Find where the given text appears and provide that cell's center as (x, y) coordinate. 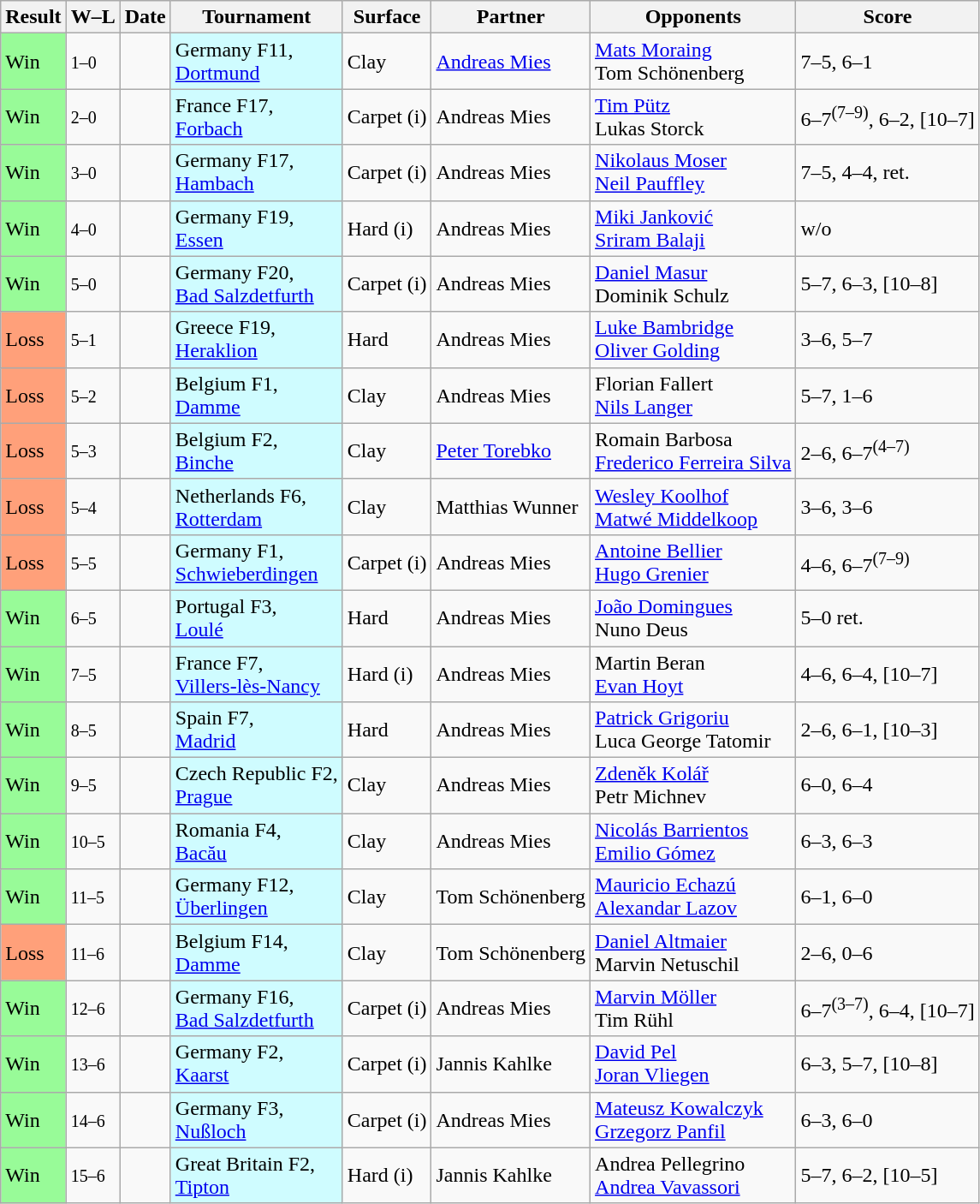
Belgium F1, Damme (257, 396)
João Domingues Nuno Deus (693, 618)
2–6, 0–6 (888, 952)
w/o (888, 228)
5–1 (92, 339)
Miki Janković Sriram Balaji (693, 228)
7–5, 4–4, ret. (888, 173)
Netherlands F6, Rotterdam (257, 507)
Germany F3, Nußloch (257, 1120)
Antoine Bellier Hugo Grenier (693, 562)
Germany F11, Dortmund (257, 62)
Mateusz Kowalczyk Grzegorz Panfil (693, 1120)
9–5 (92, 786)
Score (888, 17)
2–0 (92, 116)
6–0, 6–4 (888, 786)
2–6, 6–7(4–7) (888, 450)
8–5 (92, 730)
Nikolaus Moser Neil Pauffley (693, 173)
Daniel Altmaier Marvin Netuschil (693, 952)
Belgium F14, Damme (257, 952)
Germany F12, Überlingen (257, 897)
4–0 (92, 228)
14–6 (92, 1120)
Daniel Masur Dominik Schulz (693, 284)
Florian Fallert Nils Langer (693, 396)
Great Britain F2, Tipton (257, 1175)
7–5, 6–1 (888, 62)
5–0 ret. (888, 618)
Germany F20, Bad Salzdetfurth (257, 284)
Result (33, 17)
Czech Republic F2, Prague (257, 786)
Mats Moraing Tom Schönenberg (693, 62)
6–1, 6–0 (888, 897)
Germany F1, Schwieberdingen (257, 562)
3–0 (92, 173)
Tournament (257, 17)
6–7(3–7), 6–4, [10–7] (888, 1009)
David Pel Joran Vliegen (693, 1064)
5–7, 6–2, [10–5] (888, 1175)
Surface (387, 17)
10–5 (92, 841)
5–7, 6–3, [10–8] (888, 284)
Date (146, 17)
France F7, Villers-lès-Nancy (257, 673)
6–7(7–9), 6–2, [10–7] (888, 116)
Romain Barbosa Frederico Ferreira Silva (693, 450)
4–6, 6–4, [10–7] (888, 673)
5–7, 1–6 (888, 396)
Opponents (693, 17)
Germany F17, Hambach (257, 173)
11–5 (92, 897)
Matthias Wunner (511, 507)
Germany F16, Bad Salzdetfurth (257, 1009)
12–6 (92, 1009)
Portugal F3, Loulé (257, 618)
Greece F19, Heraklion (257, 339)
Luke Bambridge Oliver Golding (693, 339)
13–6 (92, 1064)
5–2 (92, 396)
2–6, 6–1, [10–3] (888, 730)
1–0 (92, 62)
5–3 (92, 450)
7–5 (92, 673)
Peter Torebko (511, 450)
5–0 (92, 284)
France F17, Forbach (257, 116)
Wesley Koolhof Matwé Middelkoop (693, 507)
6–3, 6–0 (888, 1120)
Martin Beran Evan Hoyt (693, 673)
Germany F19, Essen (257, 228)
Germany F2, Kaarst (257, 1064)
3–6, 5–7 (888, 339)
6–3, 5–7, [10–8] (888, 1064)
Marvin Möller Tim Rühl (693, 1009)
Patrick Grigoriu Luca George Tatomir (693, 730)
6–3, 6–3 (888, 841)
Romania F4, Bacău (257, 841)
Belgium F2, Binche (257, 450)
6–5 (92, 618)
Mauricio Echazú Alexandar Lazov (693, 897)
5–4 (92, 507)
4–6, 6–7(7–9) (888, 562)
W–L (92, 17)
Nicolás Barrientos Emilio Gómez (693, 841)
5–5 (92, 562)
Tim Pütz Lukas Storck (693, 116)
Spain F7, Madrid (257, 730)
3–6, 3–6 (888, 507)
Partner (511, 17)
Zdeněk Kolář Petr Michnev (693, 786)
Andrea Pellegrino Andrea Vavassori (693, 1175)
15–6 (92, 1175)
11–6 (92, 952)
